Extract the (x, y) coordinate from the center of the cell holding the provided text.  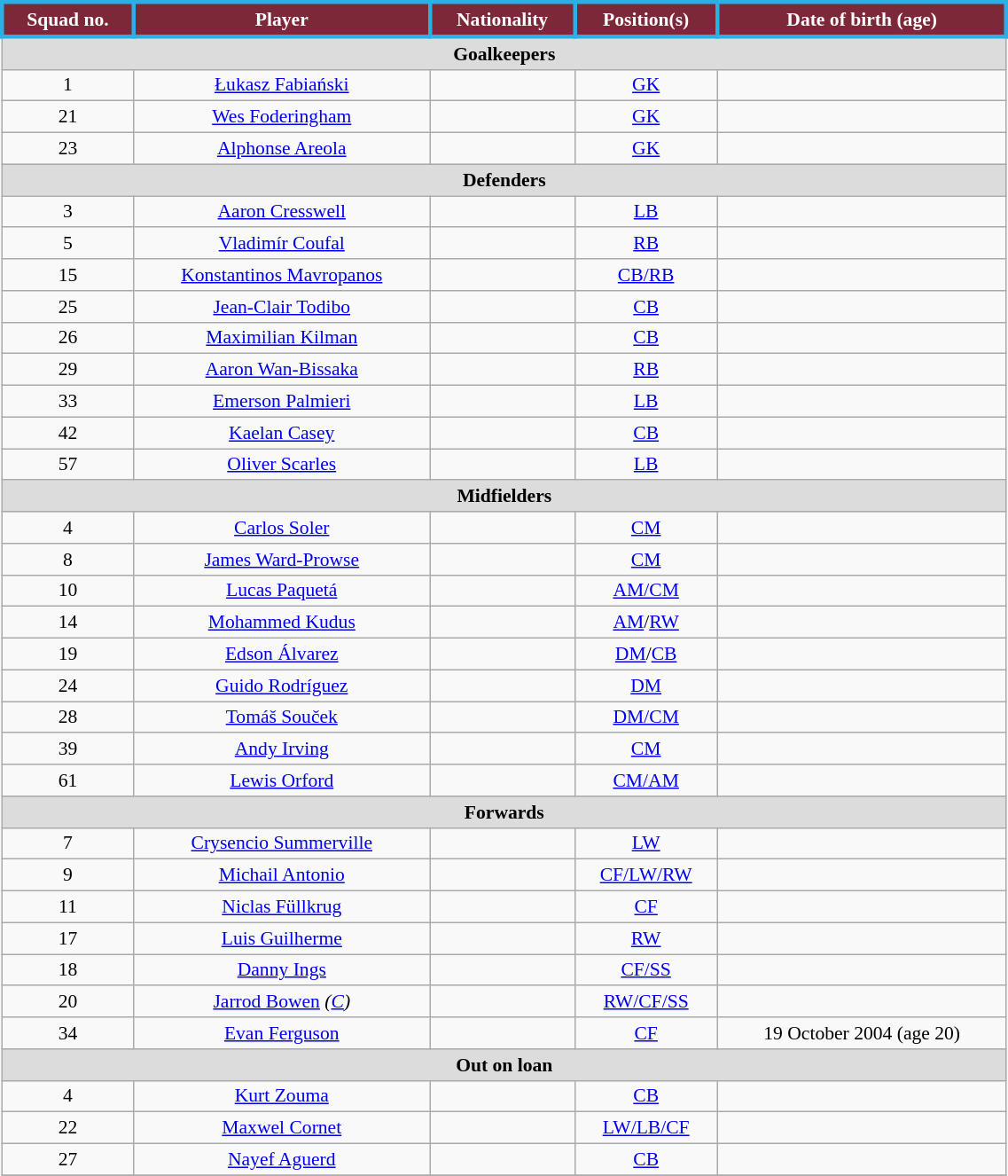
Andy Irving (282, 749)
18 (67, 970)
29 (67, 370)
Michail Antonio (282, 875)
Oliver Scarles (282, 465)
Luis Guilherme (282, 938)
7 (67, 843)
25 (67, 307)
Maximilian Kilman (282, 338)
22 (67, 1128)
15 (67, 275)
61 (67, 780)
Lucas Paquetá (282, 591)
5 (67, 244)
Wes Foderingham (282, 117)
24 (67, 686)
27 (67, 1160)
Alphonse Areola (282, 149)
26 (67, 338)
Maxwel Cornet (282, 1128)
8 (67, 560)
Goalkeepers (504, 53)
CM/AM (645, 780)
10 (67, 591)
Tomáš Souček (282, 717)
AM/CM (645, 591)
James Ward-Prowse (282, 560)
AM/RW (645, 623)
CB/RB (645, 275)
Danny Ings (282, 970)
Konstantinos Mavropanos (282, 275)
19 October 2004 (age 20) (862, 1033)
Emerson Palmieri (282, 402)
34 (67, 1033)
Position(s) (645, 20)
Guido Rodríguez (282, 686)
Midfielders (504, 497)
Nayef Aguerd (282, 1160)
33 (67, 402)
Squad no. (67, 20)
CF/LW/RW (645, 875)
Kaelan Casey (282, 433)
28 (67, 717)
Carlos Soler (282, 528)
RW/CF/SS (645, 1002)
DM (645, 686)
Jarrod Bowen (C) (282, 1002)
Jean-Clair Todibo (282, 307)
Niclas Füllkrug (282, 907)
Nationality (503, 20)
Defenders (504, 180)
Mohammed Kudus (282, 623)
11 (67, 907)
20 (67, 1002)
LW (645, 843)
Aaron Wan-Bissaka (282, 370)
DM/CM (645, 717)
39 (67, 749)
57 (67, 465)
RW (645, 938)
Out on loan (504, 1065)
Kurt Zouma (282, 1096)
19 (67, 655)
Lewis Orford (282, 780)
14 (67, 623)
Edson Álvarez (282, 655)
Crysencio Summerville (282, 843)
DM/CB (645, 655)
Łukasz Fabiański (282, 85)
Forwards (504, 812)
Evan Ferguson (282, 1033)
CF/SS (645, 970)
17 (67, 938)
23 (67, 149)
3 (67, 212)
1 (67, 85)
Aaron Cresswell (282, 212)
9 (67, 875)
42 (67, 433)
21 (67, 117)
Player (282, 20)
LW/LB/CF (645, 1128)
Vladimír Coufal (282, 244)
Date of birth (age) (862, 20)
